Capture the cell that displays the provided text and extract its (x, y) central coordinate. 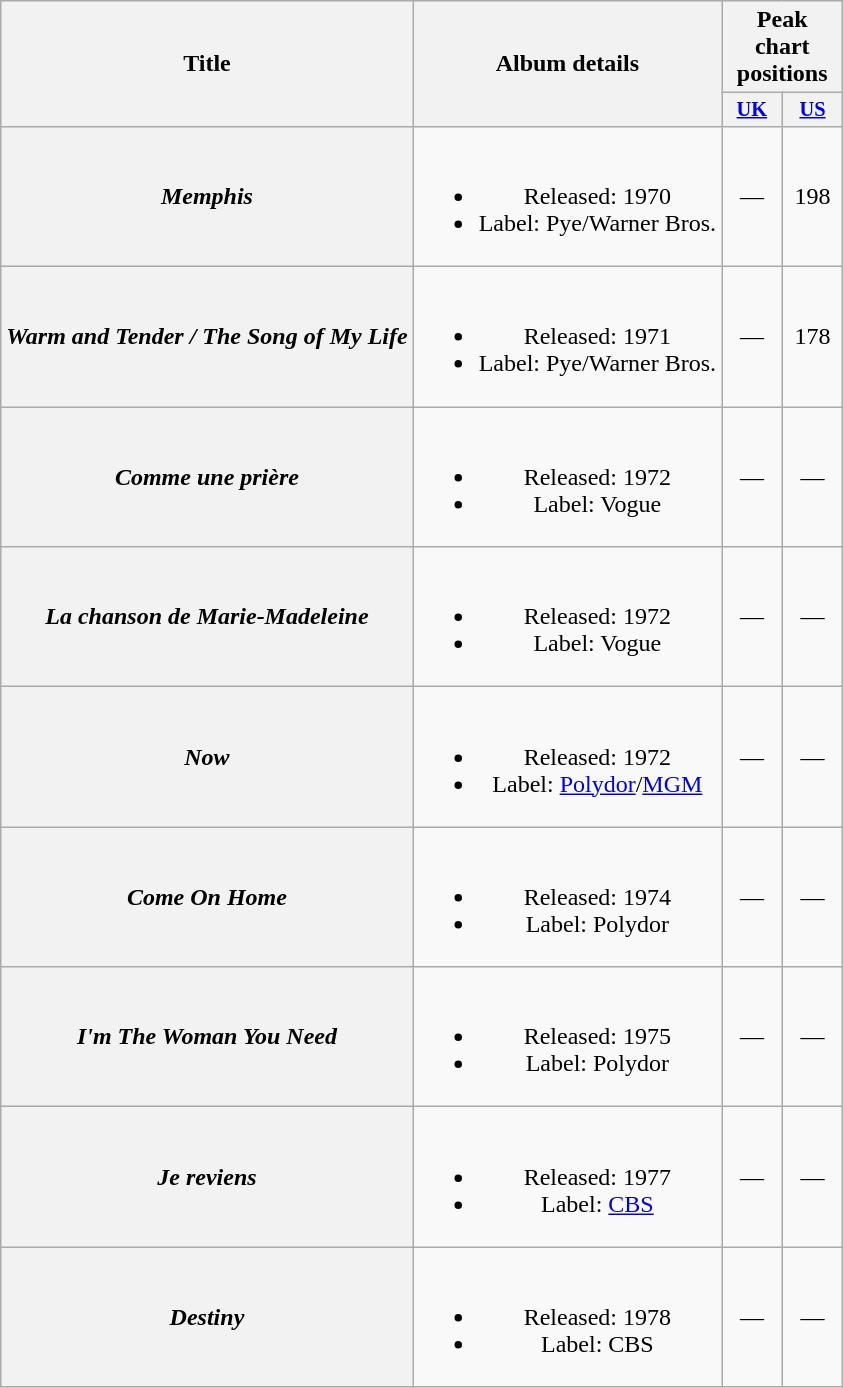
Released: 1978 Label: CBS (567, 1317)
Released: 1971 Label: Pye/Warner Bros. (567, 337)
Released: 1972 Label: Polydor/MGM (567, 757)
La chanson de Marie-Madeleine (207, 617)
178 (812, 337)
Comme une prière (207, 477)
Memphis (207, 196)
UK (752, 110)
Released: 1975 Label: Polydor (567, 1037)
I'm The Woman You Need (207, 1037)
Je reviens (207, 1177)
Warm and Tender / The Song of My Life (207, 337)
Peak chart positions (782, 47)
Released: 1974 Label: Polydor (567, 897)
Title (207, 64)
Destiny (207, 1317)
Come On Home (207, 897)
US (812, 110)
Released: 1970 Label: Pye/Warner Bros. (567, 196)
Album details (567, 64)
Now (207, 757)
Released: 1977 Label: CBS (567, 1177)
198 (812, 196)
